Locate the cell with the specified text and output its (X, Y) center coordinate. 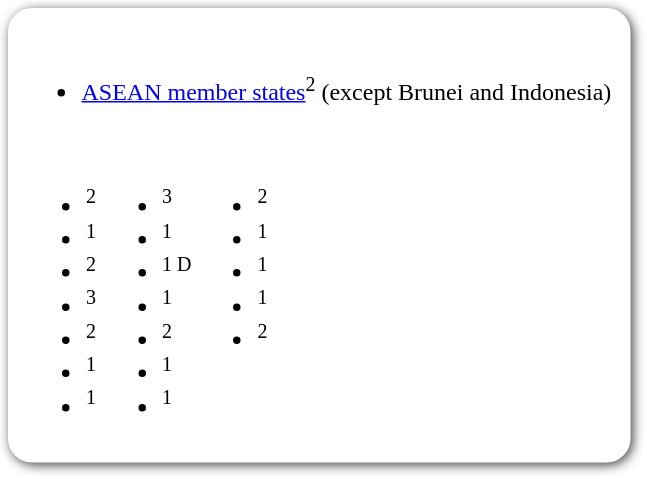
21112 (232, 289)
2123211 (60, 289)
311 D1211 (147, 289)
ASEAN member states2 (except Brunei and Indonesia) 2123211 311 D1211 21112 (316, 235)
